Search for the cell housing the specified text and yield its [X, Y] center coordinate. 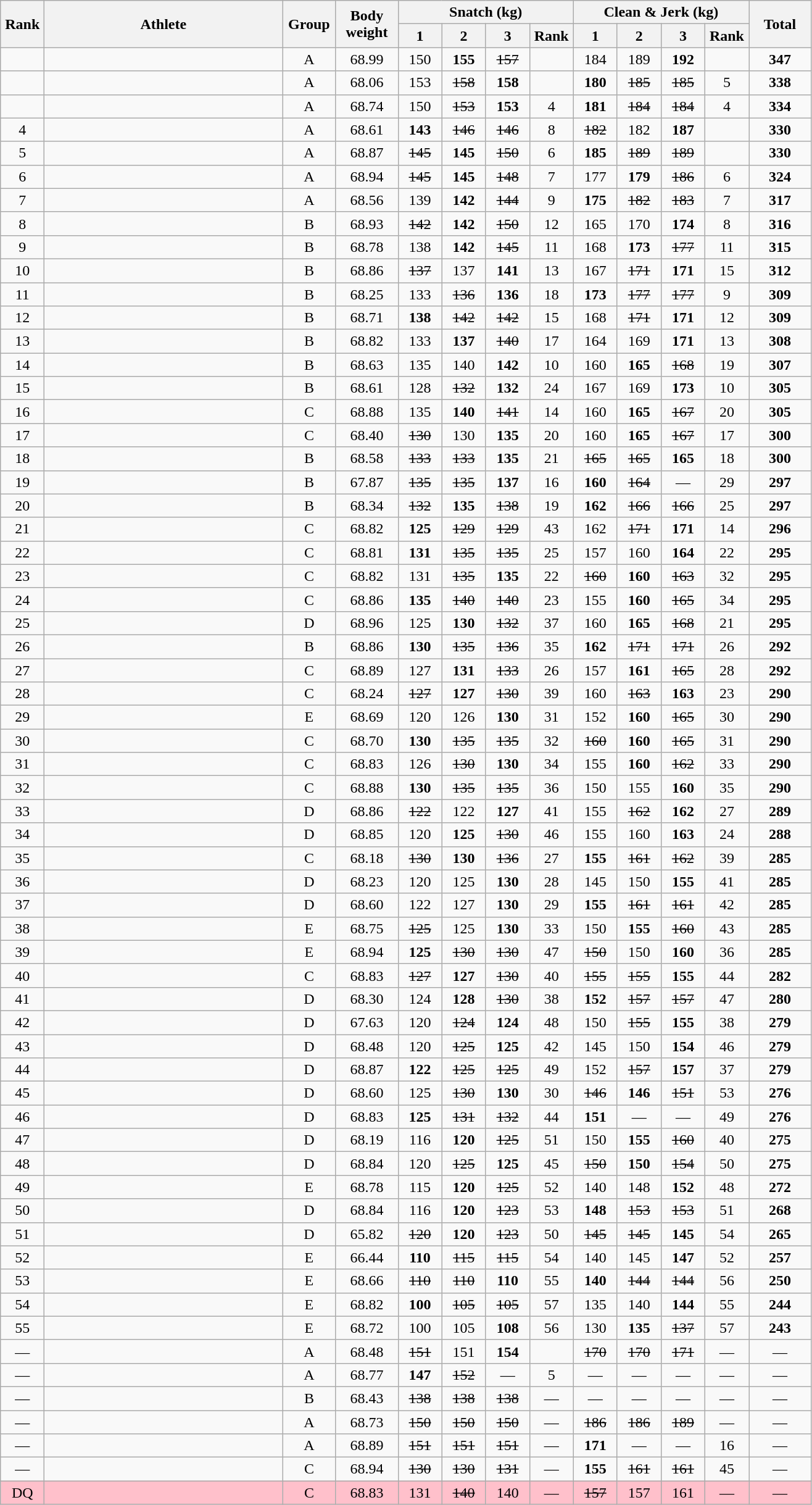
347 [780, 59]
68.70 [367, 741]
289 [780, 811]
280 [780, 999]
68.69 [367, 717]
Group [309, 24]
68.24 [367, 694]
108 [507, 1328]
68.81 [367, 552]
66.44 [367, 1257]
324 [780, 177]
307 [780, 365]
68.43 [367, 1398]
174 [682, 223]
68.25 [367, 294]
272 [780, 1187]
68.77 [367, 1375]
67.87 [367, 482]
Body weight [367, 24]
68.96 [367, 623]
67.63 [367, 1022]
68.99 [367, 59]
68.85 [367, 835]
68.75 [367, 928]
268 [780, 1211]
65.82 [367, 1234]
257 [780, 1257]
334 [780, 106]
Snatch (kg) [486, 12]
68.56 [367, 200]
68.72 [367, 1328]
192 [682, 59]
68.06 [367, 83]
Clean & Jerk (kg) [661, 12]
143 [420, 130]
68.34 [367, 506]
68.18 [367, 858]
68.71 [367, 318]
179 [639, 177]
68.19 [367, 1140]
315 [780, 247]
250 [780, 1281]
68.30 [367, 999]
68.23 [367, 882]
68.73 [367, 1422]
282 [780, 975]
316 [780, 223]
244 [780, 1304]
139 [420, 200]
Athlete [164, 24]
68.74 [367, 106]
68.93 [367, 223]
265 [780, 1234]
243 [780, 1328]
180 [595, 83]
DQ [22, 1493]
68.40 [367, 435]
175 [595, 200]
317 [780, 200]
312 [780, 270]
187 [682, 130]
68.63 [367, 365]
181 [595, 106]
338 [780, 83]
Total [780, 24]
296 [780, 529]
68.58 [367, 459]
288 [780, 835]
308 [780, 341]
183 [682, 200]
68.66 [367, 1281]
